From the cell containing the given text, extract its center point as (x, y) coordinate. 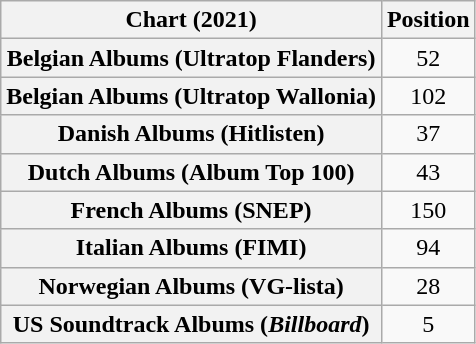
5 (428, 324)
28 (428, 286)
Belgian Albums (Ultratop Flanders) (192, 58)
Danish Albums (Hitlisten) (192, 134)
Belgian Albums (Ultratop Wallonia) (192, 96)
Position (428, 20)
French Albums (SNEP) (192, 210)
52 (428, 58)
Dutch Albums (Album Top 100) (192, 172)
Norwegian Albums (VG-lista) (192, 286)
94 (428, 248)
102 (428, 96)
150 (428, 210)
Italian Albums (FIMI) (192, 248)
US Soundtrack Albums (Billboard) (192, 324)
Chart (2021) (192, 20)
43 (428, 172)
37 (428, 134)
